Locate the cell with the specified text and output its (x, y) center coordinate. 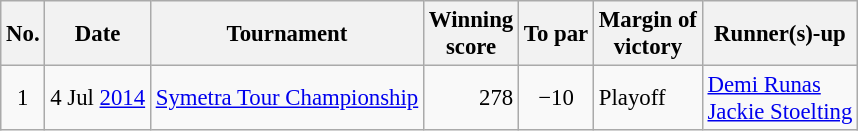
Tournament (286, 34)
Playoff (648, 98)
Symetra Tour Championship (286, 98)
Winningscore (472, 34)
Demi Runas Jackie Stoelting (780, 98)
Margin ofvictory (648, 34)
To par (556, 34)
No. (23, 34)
278 (472, 98)
Runner(s)-up (780, 34)
Date (98, 34)
−10 (556, 98)
1 (23, 98)
4 Jul 2014 (98, 98)
